Find where the given text appears and provide that cell's center as (x, y) coordinate. 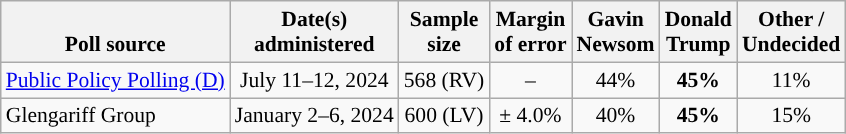
11% (791, 80)
15% (791, 116)
Other /Undecided (791, 32)
Public Policy Polling (D) (116, 80)
44% (616, 80)
July 11–12, 2024 (314, 80)
Marginof error (530, 32)
January 2–6, 2024 (314, 116)
± 4.0% (530, 116)
Date(s)administered (314, 32)
40% (616, 116)
Samplesize (444, 32)
Poll source (116, 32)
GavinNewsom (616, 32)
600 (LV) (444, 116)
568 (RV) (444, 80)
– (530, 80)
Glengariff Group (116, 116)
DonaldTrump (698, 32)
